Extract the (X, Y) coordinate from the center of the cell holding the provided text.  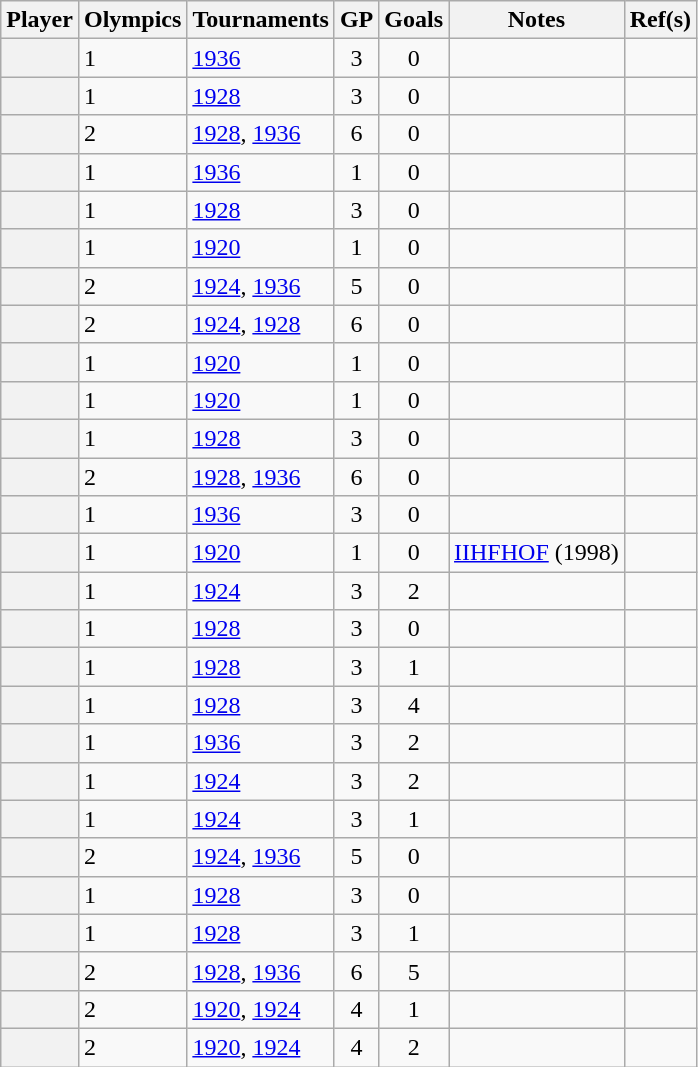
Tournaments (261, 20)
Player (40, 20)
GP (356, 20)
1924, 1928 (261, 324)
Goals (414, 20)
IIHFHOF (1998) (537, 553)
Ref(s) (660, 20)
Notes (537, 20)
Olympics (132, 20)
